Return [X, Y] of the center of cell containing provided text 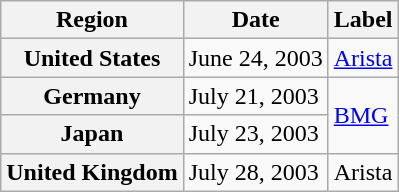
United States [92, 58]
July 21, 2003 [256, 96]
Germany [92, 96]
July 23, 2003 [256, 134]
Date [256, 20]
BMG [363, 115]
July 28, 2003 [256, 172]
Region [92, 20]
June 24, 2003 [256, 58]
Japan [92, 134]
United Kingdom [92, 172]
Label [363, 20]
